Find where the given text appears and provide that cell's center as [X, Y] coordinate. 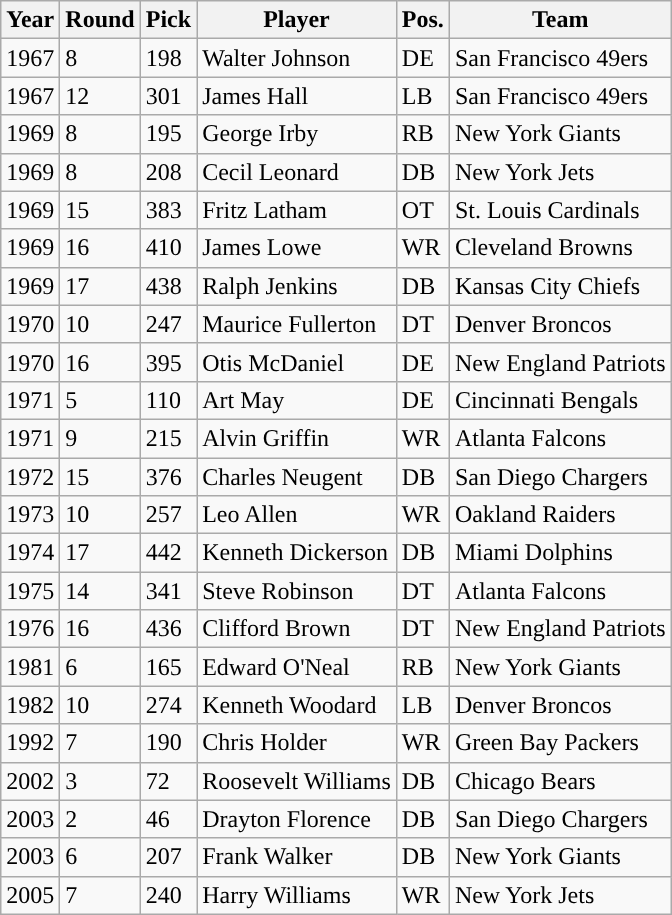
George Irby [297, 134]
165 [168, 667]
257 [168, 515]
Maurice Fullerton [297, 324]
410 [168, 248]
Year [30, 20]
341 [168, 591]
12 [100, 96]
438 [168, 286]
James Hall [297, 96]
1981 [30, 667]
198 [168, 58]
72 [168, 781]
Kansas City Chiefs [560, 286]
395 [168, 362]
1973 [30, 515]
Fritz Latham [297, 210]
5 [100, 400]
383 [168, 210]
Roosevelt Williams [297, 781]
3 [100, 781]
Walter Johnson [297, 58]
Leo Allen [297, 515]
Harry Williams [297, 895]
1982 [30, 705]
Chris Holder [297, 743]
Art May [297, 400]
1972 [30, 477]
1976 [30, 629]
208 [168, 172]
Drayton Florence [297, 819]
Steve Robinson [297, 591]
Otis McDaniel [297, 362]
Round [100, 20]
215 [168, 438]
St. Louis Cardinals [560, 210]
Pick [168, 20]
Frank Walker [297, 857]
James Lowe [297, 248]
Kenneth Woodard [297, 705]
247 [168, 324]
436 [168, 629]
274 [168, 705]
Kenneth Dickerson [297, 553]
Cleveland Browns [560, 248]
1974 [30, 553]
207 [168, 857]
Edward O'Neal [297, 667]
OT [422, 210]
301 [168, 96]
Team [560, 20]
Player [297, 20]
Charles Neugent [297, 477]
1992 [30, 743]
14 [100, 591]
Cincinnati Bengals [560, 400]
Cecil Leonard [297, 172]
376 [168, 477]
Green Bay Packers [560, 743]
195 [168, 134]
Ralph Jenkins [297, 286]
2002 [30, 781]
2005 [30, 895]
240 [168, 895]
442 [168, 553]
Alvin Griffin [297, 438]
Clifford Brown [297, 629]
9 [100, 438]
190 [168, 743]
Oakland Raiders [560, 515]
110 [168, 400]
Chicago Bears [560, 781]
1975 [30, 591]
Pos. [422, 20]
46 [168, 819]
2 [100, 819]
Miami Dolphins [560, 553]
